Determine the (X, Y) coordinate at the center of the cell enclosing the given text.  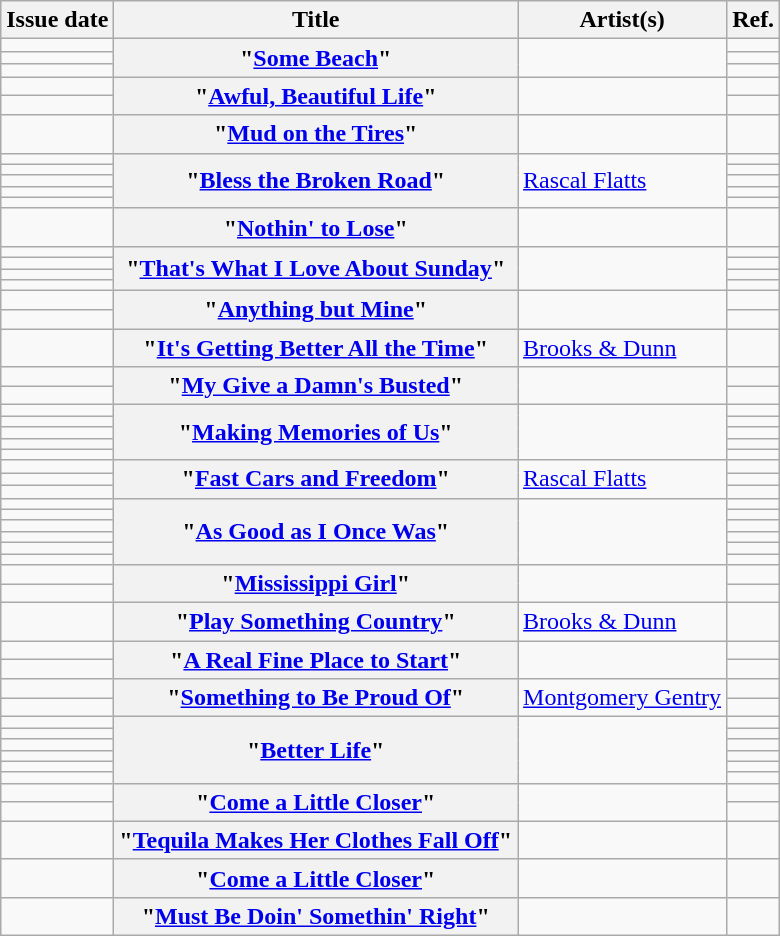
"It's Getting Better All the Time" (316, 348)
"Something to Be Proud Of" (316, 698)
"Must Be Doin' Somethin' Right" (316, 916)
"Tequila Makes Her Clothes Fall Off" (316, 840)
"Fast Cars and Freedom" (316, 479)
"Mud on the Tires" (316, 134)
Title (316, 20)
"A Real Fine Place to Start" (316, 660)
"My Give a Damn's Busted" (316, 386)
"Making Memories of Us" (316, 432)
"Better Life" (316, 750)
"As Good as I Once Was" (316, 531)
Montgomery Gentry (622, 698)
"Awful, Beautiful Life" (316, 96)
"Bless the Broken Road" (316, 180)
"Play Something Country" (316, 622)
"Some Beach" (316, 58)
"Nothin' to Lose" (316, 227)
"Anything but Mine" (316, 310)
Ref. (754, 20)
"Mississippi Girl" (316, 584)
"That's What I Love About Sunday" (316, 268)
Artist(s) (622, 20)
Issue date (58, 20)
